Pinpoint the cell where the given text exists, returning its [X, Y] midpoint coordinate. 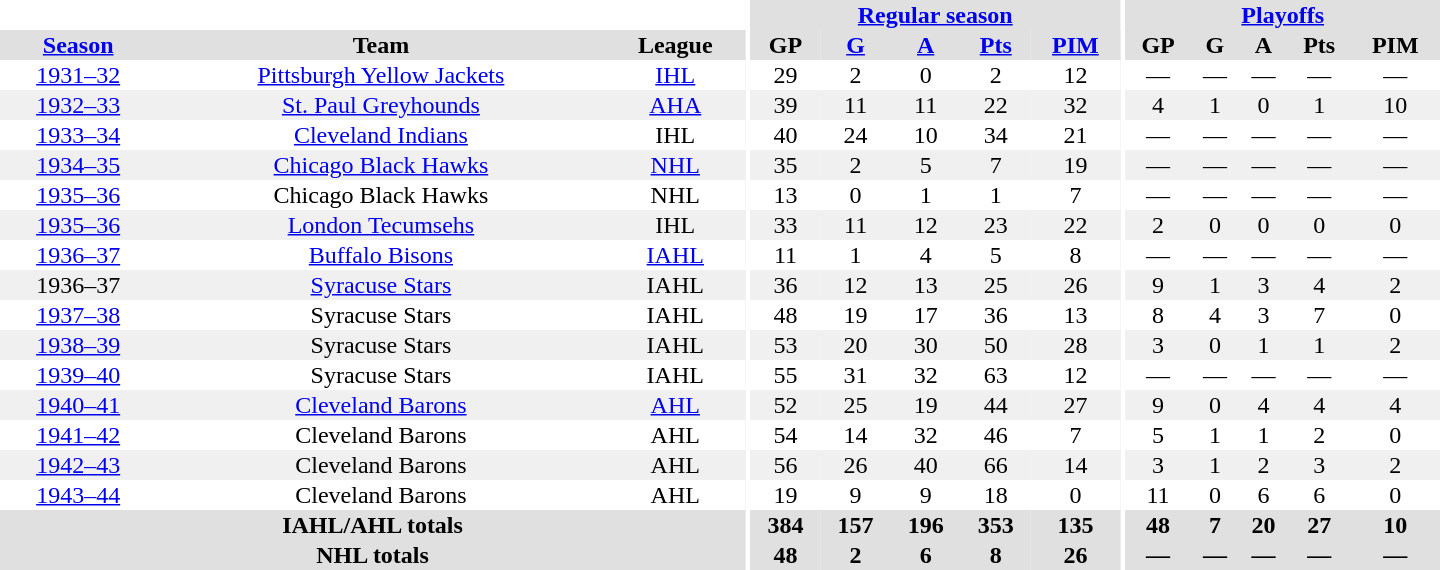
1933–34 [78, 135]
1934–35 [78, 165]
1938–39 [78, 345]
54 [785, 435]
1939–40 [78, 375]
384 [785, 525]
55 [785, 375]
18 [996, 495]
39 [785, 105]
34 [996, 135]
St. Paul Greyhounds [380, 105]
1942–43 [78, 465]
66 [996, 465]
52 [785, 405]
353 [996, 525]
33 [785, 225]
1940–41 [78, 405]
Team [380, 45]
Pittsburgh Yellow Jackets [380, 75]
Playoffs [1282, 15]
56 [785, 465]
1943–44 [78, 495]
35 [785, 165]
28 [1076, 345]
196 [926, 525]
NHL totals [372, 555]
21 [1076, 135]
1941–42 [78, 435]
IAHL/AHL totals [372, 525]
League [675, 45]
30 [926, 345]
53 [785, 345]
135 [1076, 525]
46 [996, 435]
1937–38 [78, 315]
17 [926, 315]
63 [996, 375]
31 [856, 375]
Regular season [935, 15]
London Tecumsehs [380, 225]
Buffalo Bisons [380, 255]
157 [856, 525]
Cleveland Indians [380, 135]
Season [78, 45]
24 [856, 135]
44 [996, 405]
1932–33 [78, 105]
50 [996, 345]
23 [996, 225]
1931–32 [78, 75]
29 [785, 75]
AHA [675, 105]
